Detect which cell encompasses the target text, then output its (x, y) center coordinate. 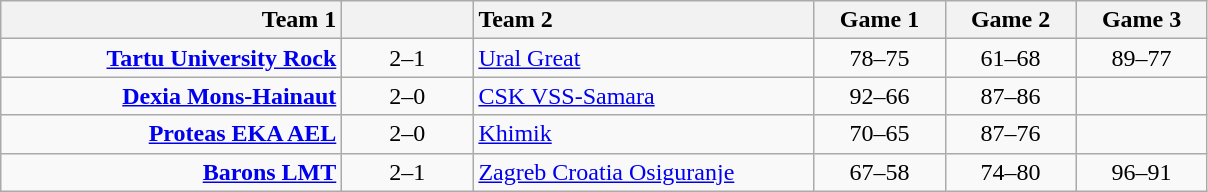
Zagreb Croatia Osiguranje (644, 172)
Khimik (644, 134)
Proteas EKA AEL (172, 134)
Dexia Mons-Hainaut (172, 96)
Game 3 (1142, 20)
Team 1 (172, 20)
92–66 (880, 96)
67–58 (880, 172)
Game 1 (880, 20)
87–86 (1010, 96)
89–77 (1142, 58)
Tartu University Rock (172, 58)
Ural Great (644, 58)
Game 2 (1010, 20)
70–65 (880, 134)
Team 2 (644, 20)
87–76 (1010, 134)
61–68 (1010, 58)
74–80 (1010, 172)
CSK VSS-Samara (644, 96)
Barons LMT (172, 172)
96–91 (1142, 172)
78–75 (880, 58)
